Extract the [X, Y] coordinate from the center of the cell holding the provided text.  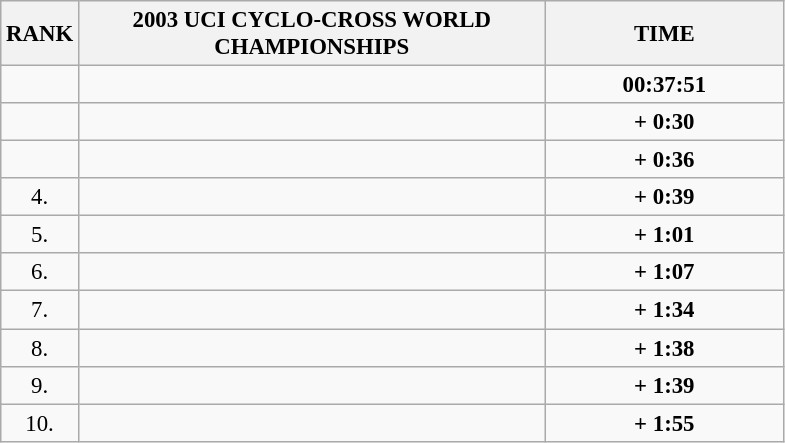
+ 1:39 [664, 385]
9. [40, 385]
4. [40, 197]
+ 0:39 [664, 197]
8. [40, 348]
+ 1:55 [664, 423]
+ 1:34 [664, 310]
2003 UCI CYCLO-CROSS WORLD CHAMPIONSHIPS [312, 34]
TIME [664, 34]
6. [40, 273]
+ 0:30 [664, 122]
00:37:51 [664, 85]
+ 0:36 [664, 160]
10. [40, 423]
+ 1:07 [664, 273]
5. [40, 235]
+ 1:38 [664, 348]
+ 1:01 [664, 235]
7. [40, 310]
RANK [40, 34]
